Pinpoint the cell where the given text exists, returning its (x, y) midpoint coordinate. 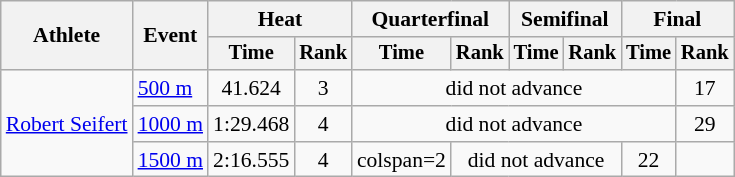
1000 m (170, 124)
Event (170, 36)
Final (677, 19)
29 (705, 124)
41.624 (251, 88)
500 m (170, 88)
Quarterfinal (430, 19)
Athlete (67, 36)
Robert Seifert (67, 124)
Heat (280, 19)
4 (323, 124)
Semifinal (565, 19)
1:29.468 (251, 124)
17 (705, 88)
3 (323, 88)
